Identify which cell holds the provided text, then report its [x, y] central coordinate. 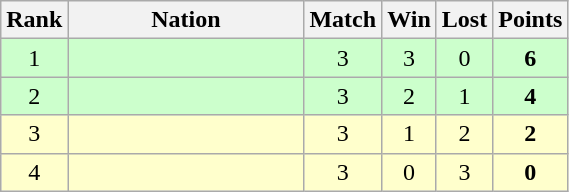
Match [343, 20]
Lost [464, 20]
Rank [34, 20]
6 [530, 58]
Win [410, 20]
Nation [186, 20]
Points [530, 20]
